Scan for the cell matching the given text and deliver its [X, Y] coordinate at center. 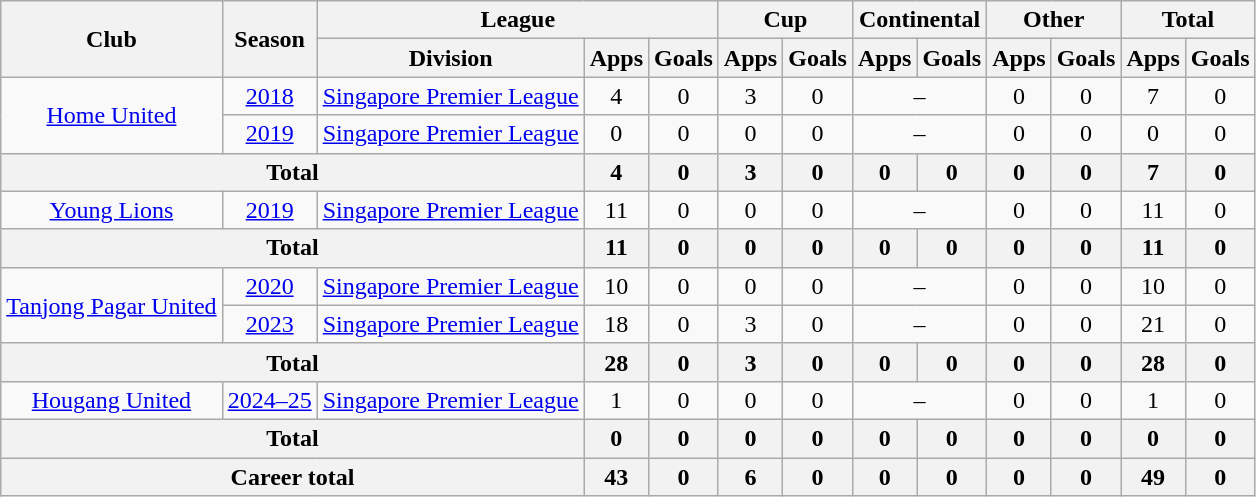
Young Lions [112, 210]
2020 [270, 286]
League [518, 20]
Career total [292, 477]
43 [616, 477]
Season [270, 39]
Hougang United [112, 400]
Other [1054, 20]
2018 [270, 96]
Home United [112, 115]
2024–25 [270, 400]
21 [1153, 324]
Tanjong Pagar United [112, 305]
18 [616, 324]
Continental [919, 20]
Club [112, 39]
Division [450, 58]
6 [750, 477]
2023 [270, 324]
Cup [785, 20]
49 [1153, 477]
